Locate the cell with the specified text and output its [X, Y] center coordinate. 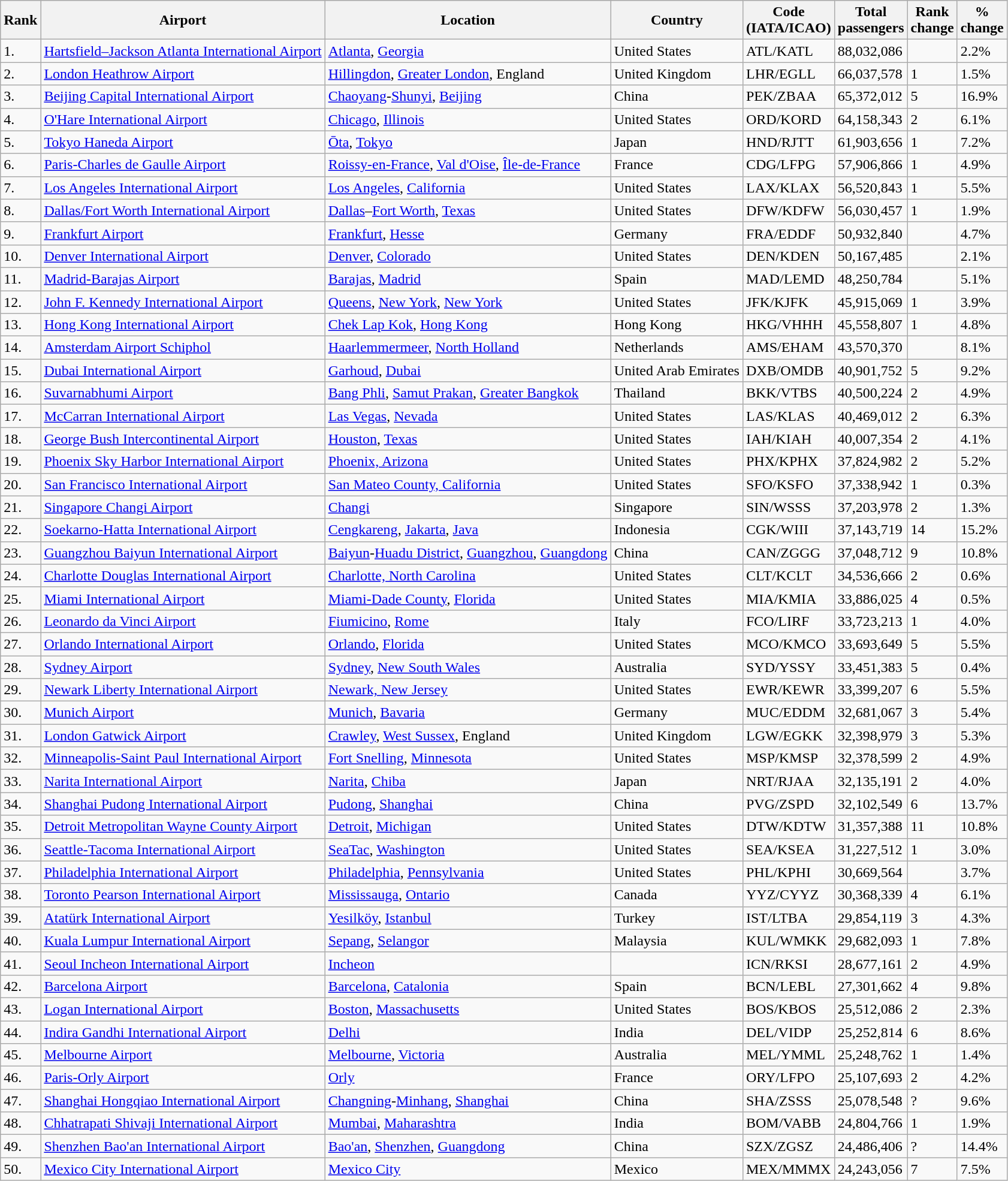
5. [20, 142]
SFO/KSFO [789, 484]
25,252,814 [871, 1032]
24,243,056 [871, 1169]
14. [20, 348]
32. [20, 758]
Frankfurt, Hesse [467, 233]
Delhi [467, 1032]
11. [20, 279]
Munich Airport [183, 713]
8. [20, 210]
Melbourne, Victoria [467, 1055]
Dallas–Fort Worth, Texas [467, 210]
49. [20, 1146]
Changi [467, 507]
30,368,339 [871, 895]
29. [20, 690]
0.6% [982, 576]
Chek Lap Kok, Hong Kong [467, 325]
Baiyun-Huadu District, Guangzhou, Guangdong [467, 553]
33,399,207 [871, 690]
PHX/KPHX [789, 462]
SEA/KSEA [789, 849]
Hillingdon, Greater London, England [467, 74]
37,048,712 [871, 553]
Soekarno-Hatta International Airport [183, 530]
Shanghai Hongqiao International Airport [183, 1101]
AMS/EHAM [789, 348]
BKK/VTBS [789, 393]
MIA/KMIA [789, 598]
Seoul Incheon International Airport [183, 963]
17. [20, 416]
45,915,069 [871, 302]
SZX/ZGSZ [789, 1146]
DXB/OMDB [789, 370]
BCN/LEBL [789, 986]
25,107,693 [871, 1078]
28,677,161 [871, 963]
50,167,485 [871, 256]
Boston, Massachusetts [467, 1009]
LGW/EGKK [789, 736]
MEL/YMML [789, 1055]
45,558,807 [871, 325]
57,906,866 [871, 165]
56,030,457 [871, 210]
Shenzhen Bao'an International Airport [183, 1146]
Pudong, Shanghai [467, 804]
15. [20, 370]
29,682,093 [871, 941]
Chhatrapati Shivaji International Airport [183, 1123]
BOS/KBOS [789, 1009]
Suvarnabhumi Airport [183, 393]
London Heathrow Airport [183, 74]
PEK/ZBAA [789, 97]
ORY/LFPO [789, 1078]
Barajas, Madrid [467, 279]
4.8% [982, 325]
Haarlemmermeer, North Holland [467, 348]
25,078,548 [871, 1101]
9.2% [982, 370]
Denver, Colorado [467, 256]
Philadelphia International Airport [183, 872]
3.9% [982, 302]
33,886,025 [871, 598]
Fort Snelling, Minnesota [467, 758]
Italy [677, 621]
43,570,370 [871, 348]
London Gatwick Airport [183, 736]
Incheon [467, 963]
Rank [20, 20]
42. [20, 986]
1.5% [982, 74]
65,372,012 [871, 97]
Totalpassengers [871, 20]
Turkey [677, 918]
50. [20, 1169]
43. [20, 1009]
CAN/ZGGG [789, 553]
8.6% [982, 1032]
Hong Kong [677, 325]
7. [20, 188]
22. [20, 530]
John F. Kennedy International Airport [183, 302]
5.1% [982, 279]
32,681,067 [871, 713]
38. [20, 895]
Atlanta, Georgia [467, 51]
Houston, Texas [467, 439]
Chaoyang-Shunyi, Beijing [467, 97]
88,032,086 [871, 51]
Mexico City [467, 1169]
48,250,784 [871, 279]
JFK/KJFK [789, 302]
1.3% [982, 507]
15.2% [982, 530]
Crawley, West Sussex, England [467, 736]
25,512,086 [871, 1009]
Dallas/Fort Worth International Airport [183, 210]
Tokyo Haneda Airport [183, 142]
46. [20, 1078]
4.7% [982, 233]
9 [932, 553]
7 [932, 1169]
31,227,512 [871, 849]
32,398,979 [871, 736]
O'Hare International Airport [183, 119]
McCarran International Airport [183, 416]
4.2% [982, 1078]
Country [677, 20]
Changning-Minhang, Shanghai [467, 1101]
ATL/KATL [789, 51]
Rankchange [932, 20]
Mumbai, Maharashtra [467, 1123]
Malaysia [677, 941]
31. [20, 736]
37,338,942 [871, 484]
32,135,191 [871, 781]
Singapore Changi Airport [183, 507]
Newark, New Jersey [467, 690]
LHR/EGLL [789, 74]
61,903,656 [871, 142]
Barcelona Airport [183, 986]
7.8% [982, 941]
Paris-Charles de Gaulle Airport [183, 165]
MCO/KMCO [789, 644]
14 [932, 530]
Garhoud, Dubai [467, 370]
30,669,564 [871, 872]
ORD/KORD [789, 119]
19. [20, 462]
Chicago, Illinois [467, 119]
10. [20, 256]
36. [20, 849]
45. [20, 1055]
CGK/WIII [789, 530]
Yesilköy, Istanbul [467, 918]
Toronto Pearson International Airport [183, 895]
NRT/RJAA [789, 781]
32,378,599 [871, 758]
24. [20, 576]
DEL/VIDP [789, 1032]
5.2% [982, 462]
YYZ/CYYZ [789, 895]
Detroit Metropolitan Wayne County Airport [183, 827]
6. [20, 165]
1.4% [982, 1055]
Thailand [677, 393]
Code(IATA/ICAO) [789, 20]
Hartsfield–Jackson Atlanta International Airport [183, 51]
34. [20, 804]
1. [20, 51]
Paris-Orly Airport [183, 1078]
40,901,752 [871, 370]
13. [20, 325]
3.0% [982, 849]
DTW/KDTW [789, 827]
37,203,978 [871, 507]
14.4% [982, 1146]
Indonesia [677, 530]
50,932,840 [871, 233]
Queens, New York, New York [467, 302]
Narita, Chiba [467, 781]
2.3% [982, 1009]
Beijing Capital International Airport [183, 97]
Singapore [677, 507]
Cengkareng, Jakarta, Java [467, 530]
56,520,843 [871, 188]
66,037,578 [871, 74]
Philadelphia, Pennsylvania [467, 872]
Los Angeles, California [467, 188]
PVG/ZSPD [789, 804]
Miami-Dade County, Florida [467, 598]
37,143,719 [871, 530]
Melbourne Airport [183, 1055]
Atatürk International Airport [183, 918]
3.7% [982, 872]
48. [20, 1123]
29,854,119 [871, 918]
Phoenix Sky Harbor International Airport [183, 462]
Mississauga, Ontario [467, 895]
Minneapolis-Saint Paul International Airport [183, 758]
4. [20, 119]
United Arab Emirates [677, 370]
Barcelona, Catalonia [467, 986]
Las Vegas, Nevada [467, 416]
33,693,649 [871, 644]
0.3% [982, 484]
San Mateo County, California [467, 484]
Charlotte, North Carolina [467, 576]
Los Angeles International Airport [183, 188]
Orly [467, 1078]
Canada [677, 895]
2.2% [982, 51]
34,536,666 [871, 576]
32,102,549 [871, 804]
3. [20, 97]
37,824,982 [871, 462]
Mexico [677, 1169]
Frankfurt Airport [183, 233]
35. [20, 827]
Roissy-en-France, Val d'Oise, Île-de-France [467, 165]
40,469,012 [871, 416]
2. [20, 74]
Denver International Airport [183, 256]
LAX/KLAX [789, 188]
SYD/YSSY [789, 667]
33,723,213 [871, 621]
MUC/EDDM [789, 713]
SeaTac, Washington [467, 849]
Sepang, Selangor [467, 941]
Detroit, Michigan [467, 827]
HND/RJTT [789, 142]
Hong Kong International Airport [183, 325]
64,158,343 [871, 119]
FCO/LIRF [789, 621]
FRA/EDDF [789, 233]
20. [20, 484]
Orlando International Airport [183, 644]
Netherlands [677, 348]
37. [20, 872]
11 [932, 827]
21. [20, 507]
4.3% [982, 918]
Newark Liberty International Airport [183, 690]
SHA/ZSSS [789, 1101]
18. [20, 439]
47. [20, 1101]
33,451,383 [871, 667]
SIN/WSSS [789, 507]
5.4% [982, 713]
MAD/LEMD [789, 279]
33. [20, 781]
Ōta, Tokyo [467, 142]
8.1% [982, 348]
9. [20, 233]
Orlando, Florida [467, 644]
PHL/KPHI [789, 872]
25,248,762 [871, 1055]
Sydney, New South Wales [467, 667]
Munich, Bavaria [467, 713]
ICN/RKSI [789, 963]
44. [20, 1032]
25. [20, 598]
0.5% [982, 598]
Phoenix, Arizona [467, 462]
40. [20, 941]
12. [20, 302]
Miami International Airport [183, 598]
24,486,406 [871, 1146]
16. [20, 393]
MEX/MMMX [789, 1169]
31,357,388 [871, 827]
Charlotte Douglas International Airport [183, 576]
5.3% [982, 736]
Amsterdam Airport Schiphol [183, 348]
Logan International Airport [183, 1009]
27. [20, 644]
Seattle-Tacoma International Airport [183, 849]
Sydney Airport [183, 667]
Indira Gandhi International Airport [183, 1032]
27,301,662 [871, 986]
2.1% [982, 256]
41. [20, 963]
IST/LTBA [789, 918]
28. [20, 667]
Bang Phli, Samut Prakan, Greater Bangkok [467, 393]
DFW/KDFW [789, 210]
%change [982, 20]
CLT/KCLT [789, 576]
Guangzhou Baiyun International Airport [183, 553]
EWR/KEWR [789, 690]
39. [20, 918]
Narita International Airport [183, 781]
LAS/KLAS [789, 416]
Madrid-Barajas Airport [183, 279]
San Francisco International Airport [183, 484]
7.5% [982, 1169]
Kuala Lumpur International Airport [183, 941]
Bao'an, Shenzhen, Guangdong [467, 1146]
Mexico City International Airport [183, 1169]
6.3% [982, 416]
MSP/KMSP [789, 758]
George Bush Intercontinental Airport [183, 439]
DEN/KDEN [789, 256]
40,500,224 [871, 393]
Shanghai Pudong International Airport [183, 804]
30. [20, 713]
4.1% [982, 439]
KUL/WMKK [789, 941]
CDG/LFPG [789, 165]
Fiumicino, Rome [467, 621]
Dubai International Airport [183, 370]
13.7% [982, 804]
0.4% [982, 667]
7.2% [982, 142]
HKG/VHHH [789, 325]
9.8% [982, 986]
Airport [183, 20]
40,007,354 [871, 439]
16.9% [982, 97]
Location [467, 20]
24,804,766 [871, 1123]
BOM/VABB [789, 1123]
9.6% [982, 1101]
Leonardo da Vinci Airport [183, 621]
26. [20, 621]
IAH/KIAH [789, 439]
23. [20, 553]
